Output the (x, y) coordinate of the center of the cell containing the given text.  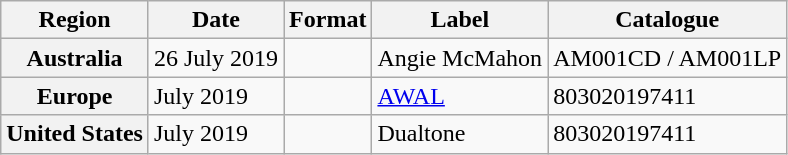
Catalogue (668, 20)
Dualtone (460, 134)
Australia (75, 58)
Region (75, 20)
Angie McMahon (460, 58)
United States (75, 134)
AWAL (460, 96)
Format (328, 20)
26 July 2019 (216, 58)
Label (460, 20)
Europe (75, 96)
AM001CD / AM001LP (668, 58)
Date (216, 20)
